Identify which cell holds the provided text, then report its (x, y) central coordinate. 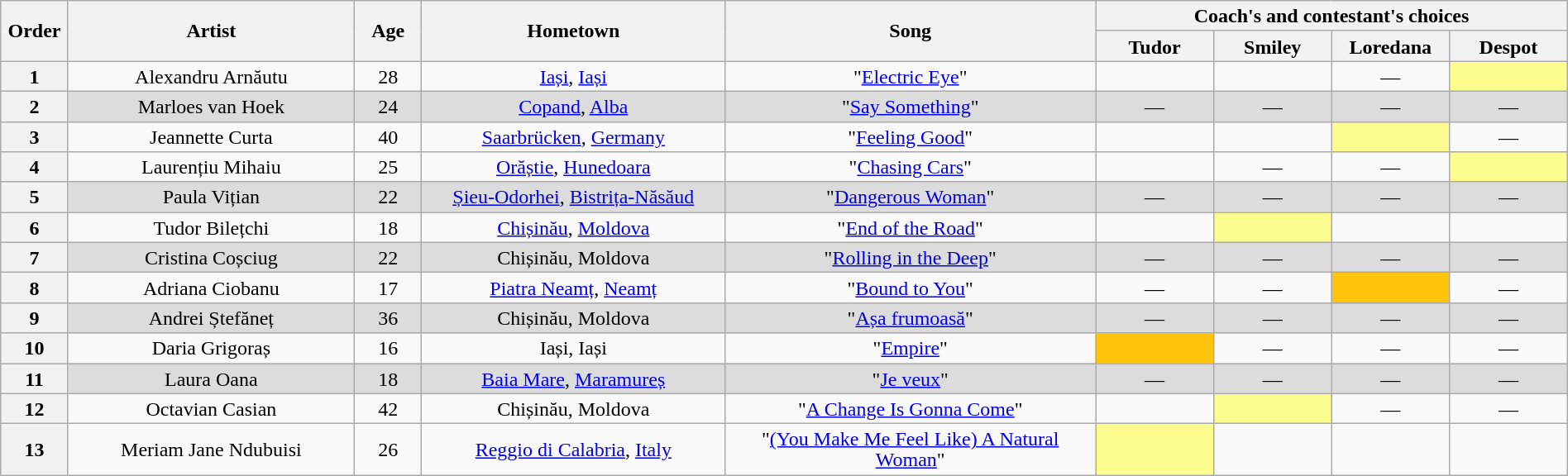
26 (389, 450)
"End of the Road" (911, 228)
3 (35, 137)
"Dangerous Woman" (911, 197)
Adriana Ciobanu (211, 288)
Age (389, 31)
5 (35, 197)
Order (35, 31)
2 (35, 106)
Laurențiu Mihaiu (211, 167)
11 (35, 378)
Artist (211, 31)
16 (389, 349)
Piatra Neamț, Neamț (574, 288)
Cristina Coșciug (211, 258)
7 (35, 258)
1 (35, 76)
17 (389, 288)
Coach's and contestant's choices (1331, 17)
28 (389, 76)
Laura Oana (211, 378)
13 (35, 450)
36 (389, 317)
40 (389, 137)
Șieu-Odorhei, Bistrița-Năsăud (574, 197)
Copand, Alba (574, 106)
Song (911, 31)
Octavian Casian (211, 408)
9 (35, 317)
8 (35, 288)
Reggio di Calabria, Italy (574, 450)
42 (389, 408)
"Chasing Cars" (911, 167)
Loredana (1391, 46)
Andrei Ștefăneț (211, 317)
"Rolling in the Deep" (911, 258)
"Electric Eye" (911, 76)
Tudor Bilețchi (211, 228)
Daria Grigoraș (211, 349)
"A Change Is Gonna Come" (911, 408)
Alexandru Arnăutu (211, 76)
"Așa frumoasă" (911, 317)
24 (389, 106)
"(You Make Me Feel Like) A Natural Woman" (911, 450)
Baia Mare, Maramureș (574, 378)
Saarbrücken, Germany (574, 137)
"Feeling Good" (911, 137)
10 (35, 349)
Marloes van Hoek (211, 106)
Orăștie, Hunedoara (574, 167)
Jeannette Curta (211, 137)
"Je veux" (911, 378)
"Empire" (911, 349)
Paula Vițian (211, 197)
25 (389, 167)
Tudor (1154, 46)
6 (35, 228)
Smiley (1272, 46)
"Say Something" (911, 106)
4 (35, 167)
"Bound to You" (911, 288)
12 (35, 408)
Hometown (574, 31)
Despot (1508, 46)
Meriam Jane Ndubuisi (211, 450)
